For the text-containing cell, return its midpoint in (x, y) coordinate format. 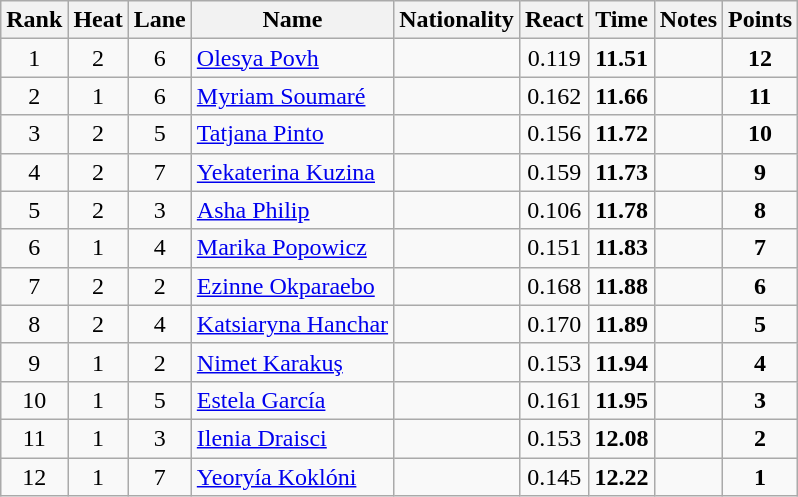
Ezinne Okparaebo (292, 286)
0.145 (554, 477)
Myriam Soumaré (292, 96)
11.78 (622, 210)
Nimet Karakuş (292, 362)
12.22 (622, 477)
Time (622, 20)
Olesya Povh (292, 58)
11.66 (622, 96)
Rank (34, 20)
12.08 (622, 438)
Yekaterina Kuzina (292, 172)
Marika Popowicz (292, 248)
0.119 (554, 58)
Asha Philip (292, 210)
Tatjana Pinto (292, 134)
0.161 (554, 400)
11.88 (622, 286)
Estela García (292, 400)
11.89 (622, 324)
Katsiaryna Hanchar (292, 324)
Notes (688, 20)
Lane (160, 20)
Points (760, 20)
0.170 (554, 324)
0.151 (554, 248)
Yeoryía Koklóni (292, 477)
0.168 (554, 286)
11.95 (622, 400)
11.83 (622, 248)
Heat (98, 20)
11.94 (622, 362)
0.162 (554, 96)
Name (292, 20)
0.156 (554, 134)
0.106 (554, 210)
Nationality (457, 20)
11.73 (622, 172)
0.159 (554, 172)
React (554, 20)
11.51 (622, 58)
Ilenia Draisci (292, 438)
11.72 (622, 134)
